Pinpoint the cell where the given text exists, returning its (x, y) midpoint coordinate. 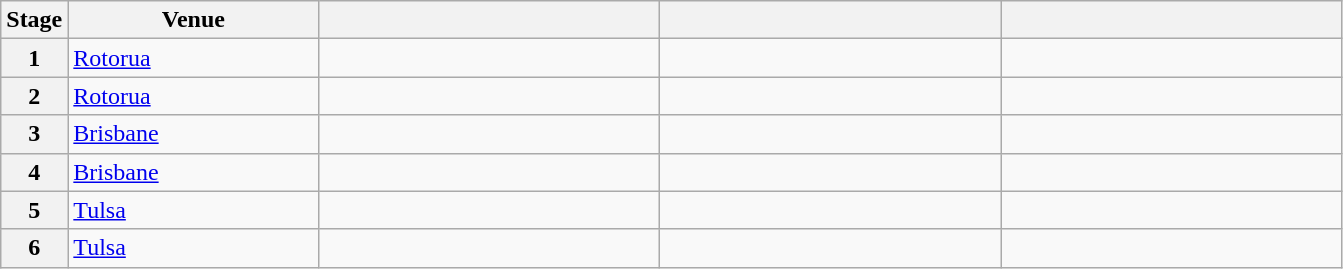
1 (34, 58)
2 (34, 96)
5 (34, 210)
Venue (194, 20)
4 (34, 172)
3 (34, 134)
6 (34, 248)
Stage (34, 20)
